Capture the cell that displays the provided text and extract its (x, y) central coordinate. 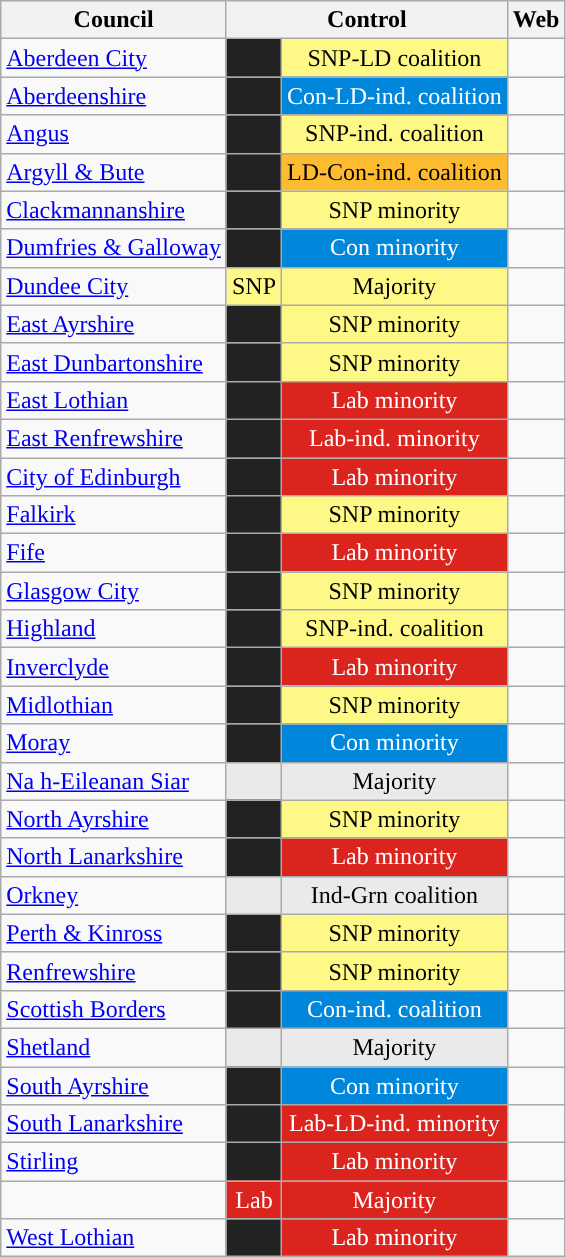
Web (536, 20)
Fife (114, 553)
Inverclyde (114, 667)
North Lanarkshire (114, 857)
Ind-Grn coalition (395, 895)
Midlothian (114, 705)
Perth & Kinross (114, 933)
Glasgow City (114, 591)
Lab-LD-ind. minority (395, 1124)
Shetland (114, 1047)
Aberdeen City (114, 58)
SNP-LD coalition (395, 58)
Argyll & Bute (114, 172)
Clackmannanshire (114, 210)
South Ayrshire (114, 1085)
Scottish Borders (114, 1009)
City of Edinburgh (114, 477)
Stirling (114, 1162)
SNP (254, 286)
Council (114, 20)
East Lothian (114, 400)
Con-LD-ind. coalition (395, 96)
Lab-ind. minority (395, 438)
Control (366, 20)
South Lanarkshire (114, 1124)
Lab (254, 1200)
Falkirk (114, 515)
East Dunbartonshire (114, 362)
Renfrewshire (114, 971)
Dundee City (114, 286)
Orkney (114, 895)
East Ayrshire (114, 324)
Angus (114, 134)
East Renfrewshire (114, 438)
North Ayrshire (114, 819)
LD-Con-ind. coalition (395, 172)
West Lothian (114, 1238)
Con-ind. coalition (395, 1009)
Dumfries & Galloway (114, 248)
Highland (114, 629)
Aberdeenshire (114, 96)
Na h-Eileanan Siar (114, 781)
Moray (114, 743)
